Locate the cell with the specified text and output its (X, Y) center coordinate. 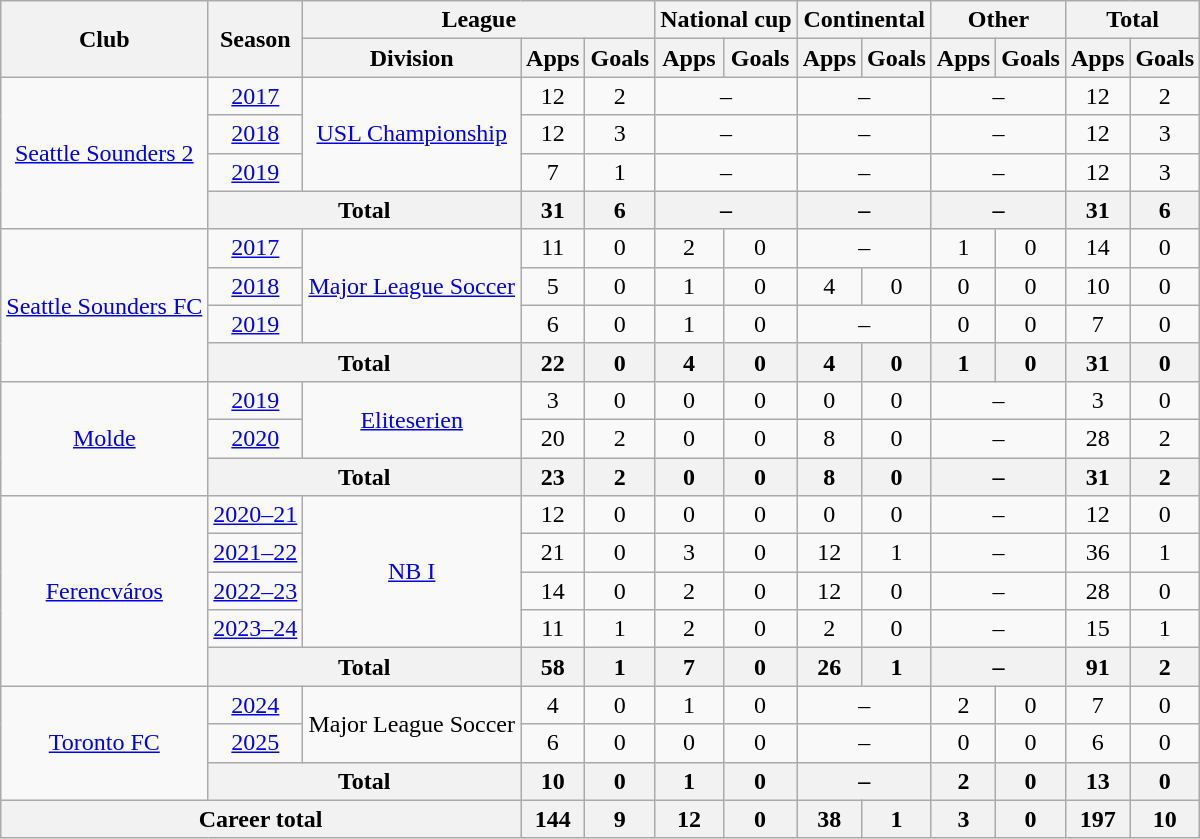
36 (1097, 553)
21 (553, 553)
9 (620, 819)
22 (553, 362)
91 (1097, 667)
Ferencváros (104, 591)
38 (829, 819)
197 (1097, 819)
Molde (104, 438)
2021–22 (256, 553)
2022–23 (256, 591)
144 (553, 819)
Season (256, 39)
Other (998, 20)
2025 (256, 743)
Career total (261, 819)
Division (412, 58)
Continental (864, 20)
58 (553, 667)
NB I (412, 572)
26 (829, 667)
Seattle Sounders 2 (104, 153)
Club (104, 39)
Seattle Sounders FC (104, 305)
Eliteserien (412, 419)
League (479, 20)
National cup (726, 20)
2023–24 (256, 629)
Toronto FC (104, 743)
USL Championship (412, 134)
15 (1097, 629)
2020 (256, 438)
2024 (256, 705)
23 (553, 477)
5 (553, 286)
2020–21 (256, 515)
13 (1097, 781)
20 (553, 438)
